Return the (x, y) coordinate for the center point of the cell that contains the specified text.  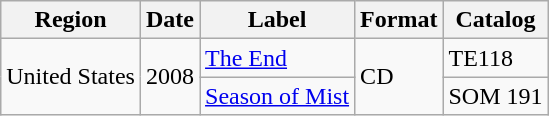
SOM 191 (496, 96)
Season of Mist (278, 96)
CD (399, 77)
2008 (170, 77)
United States (71, 77)
Label (278, 20)
TE118 (496, 58)
Catalog (496, 20)
Region (71, 20)
The End (278, 58)
Date (170, 20)
Format (399, 20)
